Return (X, Y) of the center of cell containing provided text 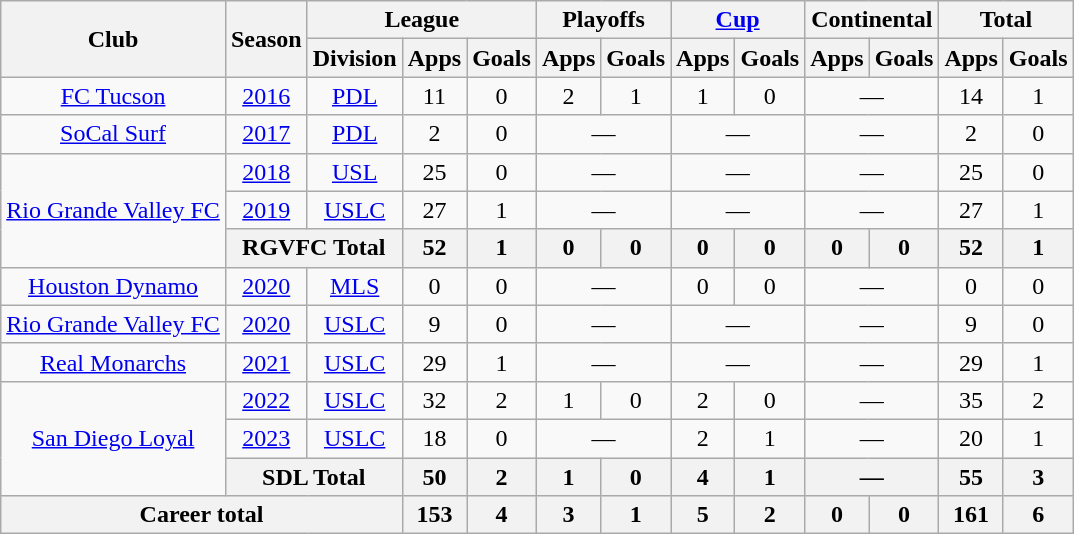
SoCal Surf (114, 134)
2018 (266, 172)
San Diego Loyal (114, 438)
FC Tucson (114, 96)
2019 (266, 210)
20 (971, 438)
RGVFC Total (314, 248)
SDL Total (314, 477)
153 (434, 515)
55 (971, 477)
6 (1038, 515)
Continental (872, 20)
Division (354, 58)
2017 (266, 134)
MLS (354, 286)
Season (266, 39)
50 (434, 477)
2016 (266, 96)
Cup (738, 20)
Playoffs (603, 20)
Club (114, 39)
Houston Dynamo (114, 286)
32 (434, 400)
USL (354, 172)
Real Monarchs (114, 362)
14 (971, 96)
161 (971, 515)
Total (1006, 20)
35 (971, 400)
11 (434, 96)
2021 (266, 362)
18 (434, 438)
Career total (202, 515)
2023 (266, 438)
2022 (266, 400)
5 (703, 515)
League (422, 20)
